Extract the [X, Y] coordinate from the center of the cell holding the provided text.  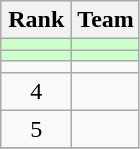
Team [106, 20]
Rank [36, 20]
5 [36, 129]
4 [36, 91]
